Determine the (X, Y) coordinate at the center of the cell enclosing the given text.  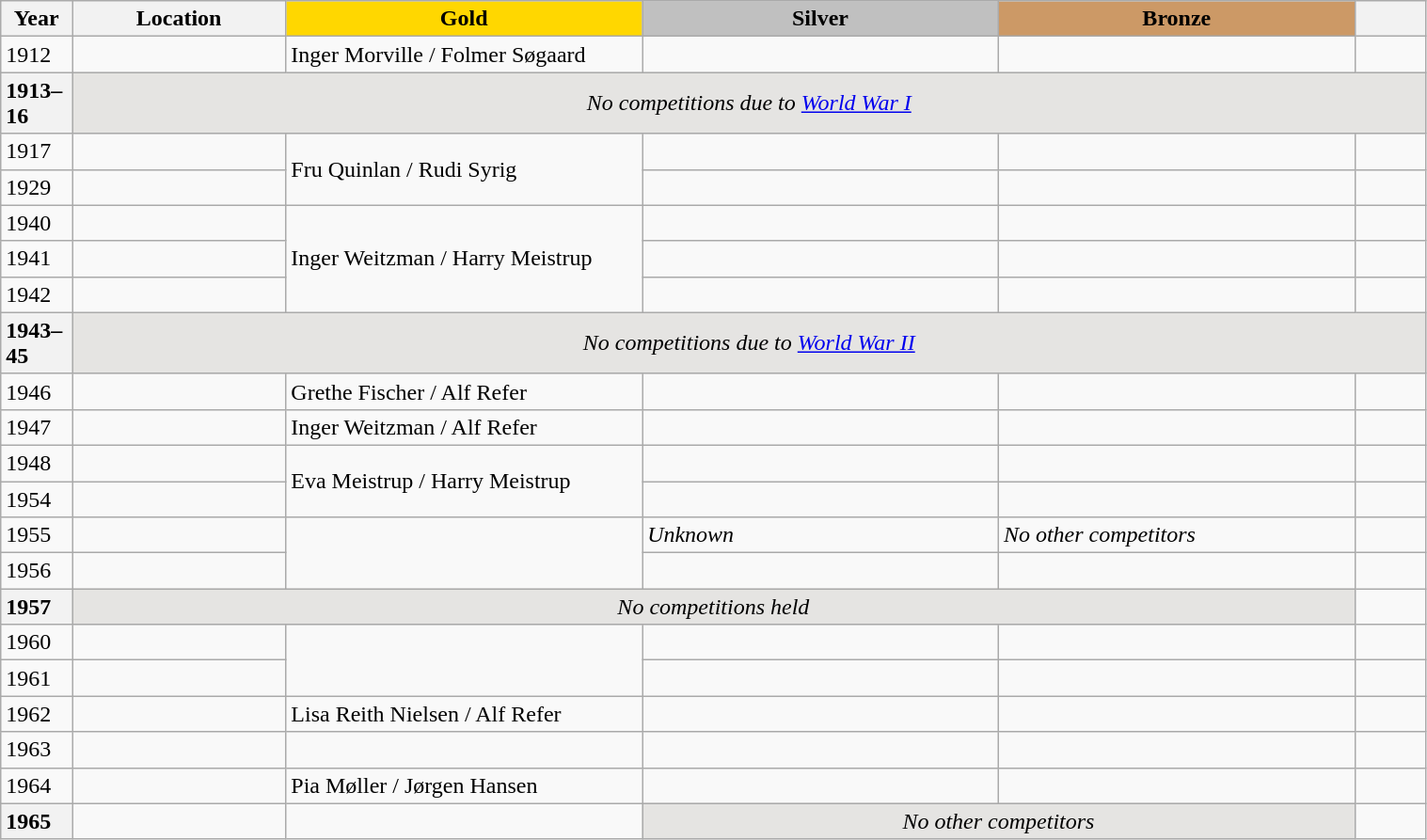
Pia Møller / Jørgen Hansen (465, 785)
1940 (37, 223)
No competitions held (713, 607)
Eva Meistrup / Harry Meistrup (465, 481)
1942 (37, 294)
1954 (37, 499)
1962 (37, 714)
1960 (37, 642)
1964 (37, 785)
1956 (37, 571)
1948 (37, 463)
1917 (37, 151)
1957 (37, 607)
No competitions due to World War II (749, 342)
Silver (820, 19)
Gold (465, 19)
Fru Quinlan / Rudi Syrig (465, 169)
1961 (37, 678)
Year (37, 19)
1965 (37, 821)
Unknown (820, 535)
Grethe Fischer / Alf Refer (465, 391)
Inger Morville / Folmer Søgaard (465, 55)
1912 (37, 55)
1943–45 (37, 342)
Inger Weitzman / Alf Refer (465, 427)
1963 (37, 750)
No competitions due to World War I (749, 103)
Bronze (1176, 19)
Lisa Reith Nielsen / Alf Refer (465, 714)
Location (179, 19)
1946 (37, 391)
1955 (37, 535)
1929 (37, 187)
1941 (37, 259)
Inger Weitzman / Harry Meistrup (465, 259)
1947 (37, 427)
1913–16 (37, 103)
